Provide the (x, y) coordinate of the cell's center where the given text is located.  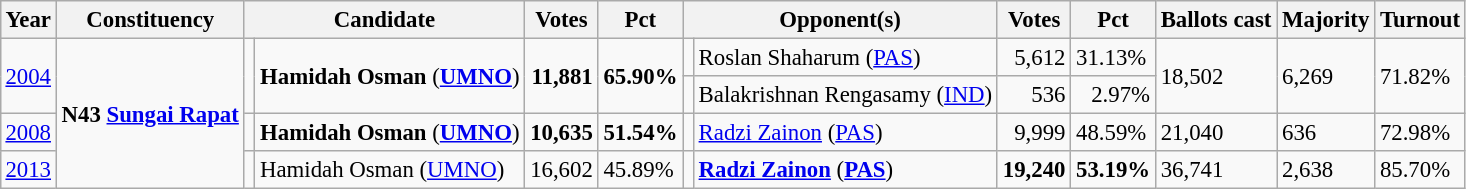
Balakrishnan Rengasamy (IND) (845, 95)
65.90% (640, 76)
53.19% (1114, 170)
71.82% (1420, 76)
Majority (1326, 20)
31.13% (1114, 57)
72.98% (1420, 133)
19,240 (1034, 170)
Ballots cast (1216, 20)
85.70% (1420, 170)
Constituency (150, 20)
6,269 (1326, 76)
16,602 (562, 170)
Opponent(s) (840, 20)
Year (28, 20)
536 (1034, 95)
51.54% (640, 133)
21,040 (1216, 133)
11,881 (562, 76)
48.59% (1114, 133)
2008 (28, 133)
36,741 (1216, 170)
Turnout (1420, 20)
2013 (28, 170)
2004 (28, 76)
2.97% (1114, 95)
18,502 (1216, 76)
45.89% (640, 170)
636 (1326, 133)
N43 Sungai Rapat (150, 113)
Candidate (384, 20)
10,635 (562, 133)
Roslan Shaharum (PAS) (845, 57)
5,612 (1034, 57)
9,999 (1034, 133)
2,638 (1326, 170)
